Detect which cell encompasses the target text, then output its (X, Y) center coordinate. 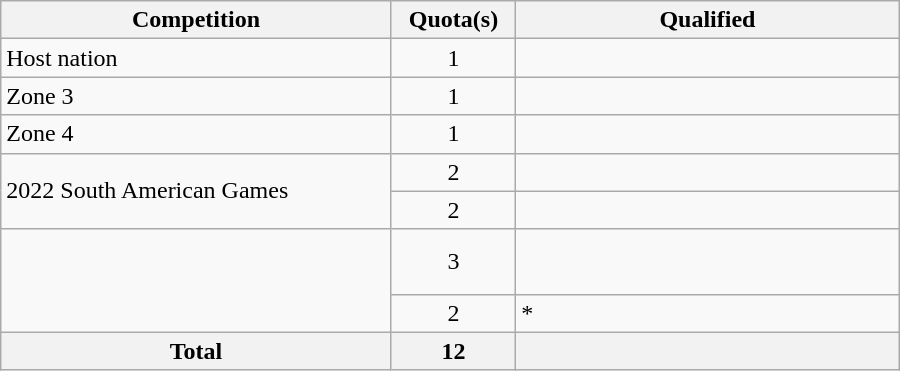
Host nation (196, 58)
Competition (196, 20)
Quota(s) (453, 20)
Qualified (708, 20)
Zone 3 (196, 96)
3 (453, 262)
* (708, 313)
2022 South American Games (196, 191)
Zone 4 (196, 134)
Total (196, 351)
12 (453, 351)
